Detect which cell encompasses the target text, then output its [X, Y] center coordinate. 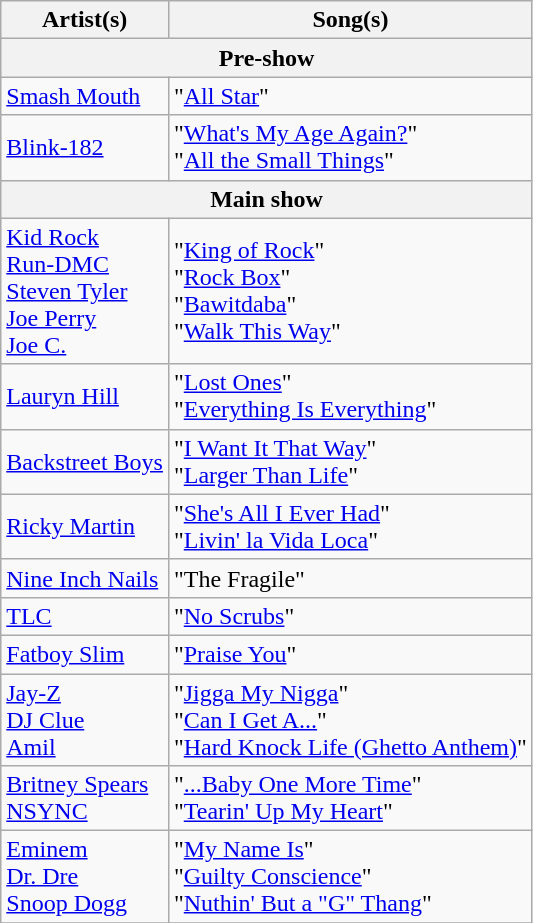
Backstreet Boys [85, 462]
"What's My Age Again?""All the Small Things" [350, 148]
Smash Mouth [85, 96]
"All Star" [350, 96]
"Jigga My Nigga""Can I Get A...""Hard Knock Life (Ghetto Anthem)" [350, 720]
Song(s) [350, 20]
Nine Inch Nails [85, 578]
"My Name Is""Guilty Conscience""Nuthin' But a "G" Thang" [350, 877]
Jay-ZDJ ClueAmil [85, 720]
Ricky Martin [85, 526]
"She's All I Ever Had""Livin' la Vida Loca" [350, 526]
Britney SpearsNSYNC [85, 798]
"...Baby One More Time""Tearin' Up My Heart" [350, 798]
EminemDr. DreSnoop Dogg [85, 877]
"No Scrubs" [350, 616]
Lauryn Hill [85, 396]
TLC [85, 616]
"I Want It That Way""Larger Than Life" [350, 462]
Pre-show [267, 58]
Main show [267, 199]
"King of Rock""Rock Box""Bawitdaba""Walk This Way" [350, 291]
"The Fragile" [350, 578]
Fatboy Slim [85, 654]
Artist(s) [85, 20]
Kid RockRun-DMCSteven TylerJoe PerryJoe C. [85, 291]
"Lost Ones""Everything Is Everything" [350, 396]
Blink-182 [85, 148]
"Praise You" [350, 654]
